Scan for the cell matching the given text and deliver its [X, Y] coordinate at center. 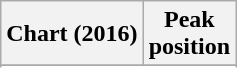
Chart (2016) [72, 34]
Peakposition [189, 34]
